Identify which cell holds the provided text, then report its [X, Y] central coordinate. 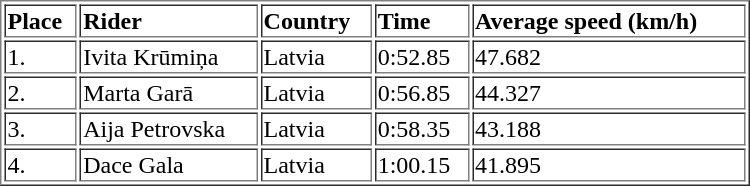
44.327 [609, 92]
Aija Petrovska [168, 128]
1. [40, 56]
47.682 [609, 56]
Rider [168, 20]
Average speed (km/h) [609, 20]
Country [316, 20]
Dace Gala [168, 164]
Marta Garā [168, 92]
Ivita Krūmiņa [168, 56]
Time [422, 20]
0:58.35 [422, 128]
0:52.85 [422, 56]
3. [40, 128]
Place [40, 20]
4. [40, 164]
43.188 [609, 128]
2. [40, 92]
1:00.15 [422, 164]
0:56.85 [422, 92]
41.895 [609, 164]
